Provide the [x, y] coordinate of the cell's center where the given text is located.  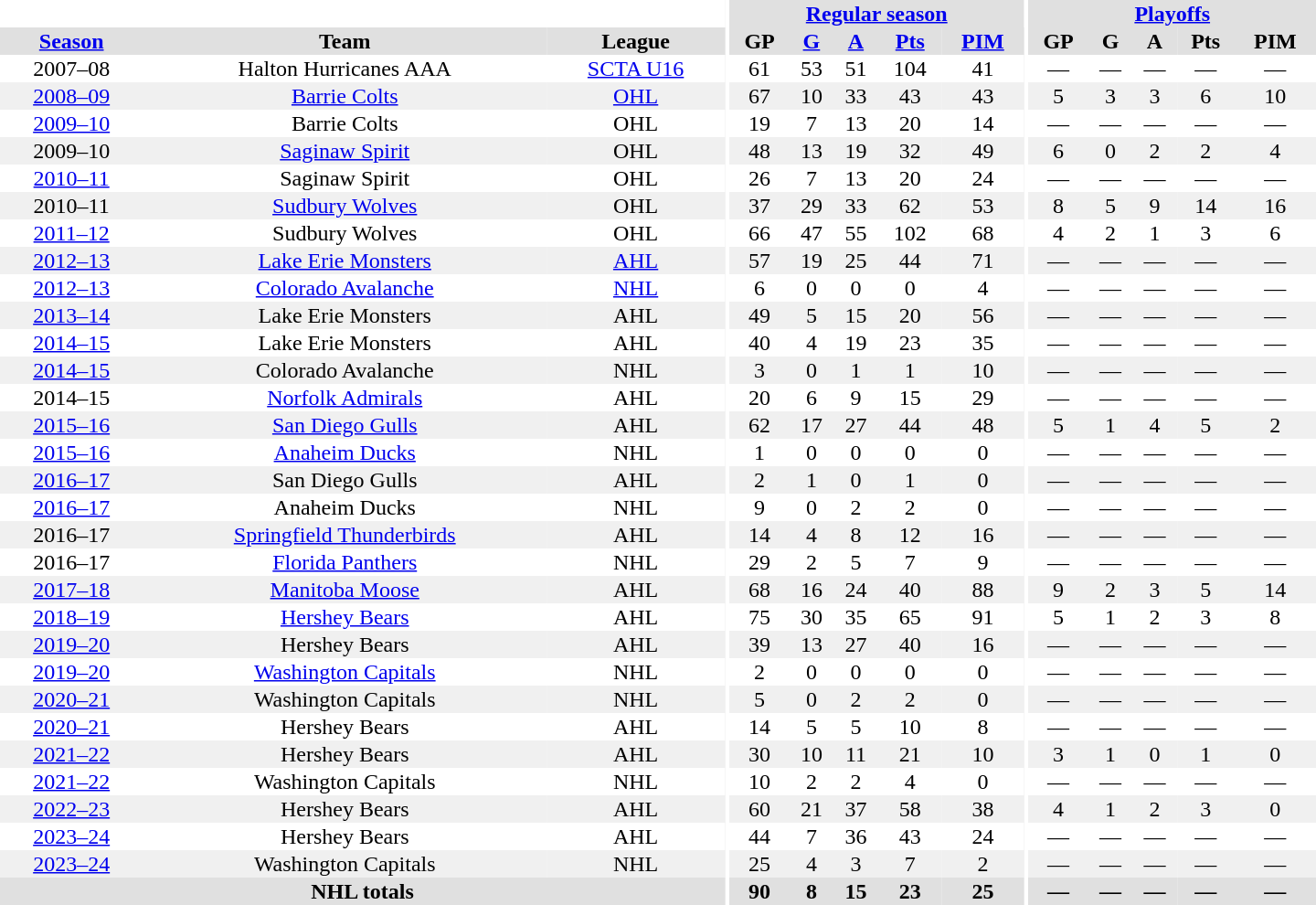
2013–14 [71, 315]
58 [910, 809]
2022–23 [71, 809]
Norfolk Admirals [345, 398]
55 [855, 233]
71 [983, 261]
12 [910, 535]
38 [983, 809]
Playoffs [1172, 14]
Halton Hurricanes AAA [345, 69]
60 [759, 809]
Springfield Thunderbirds [345, 535]
91 [983, 617]
11 [855, 754]
104 [910, 69]
90 [759, 891]
56 [983, 315]
66 [759, 233]
47 [812, 233]
2017–18 [71, 590]
Team [345, 41]
SCTA U16 [636, 69]
57 [759, 261]
26 [759, 178]
2011–12 [71, 233]
39 [759, 644]
NHL totals [362, 891]
88 [983, 590]
2008–09 [71, 96]
61 [759, 69]
Florida Panthers [345, 562]
75 [759, 617]
36 [855, 836]
32 [910, 151]
41 [983, 69]
2018–19 [71, 617]
Manitoba Moose [345, 590]
League [636, 41]
67 [759, 96]
65 [910, 617]
102 [910, 233]
51 [855, 69]
Season [71, 41]
2007–08 [71, 69]
Regular season [876, 14]
17 [812, 425]
